Output the [X, Y] coordinate of the center of the cell containing the given text.  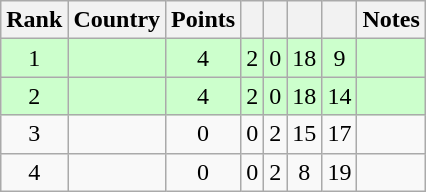
14 [340, 96]
9 [340, 58]
19 [340, 172]
8 [304, 172]
Country [117, 20]
3 [34, 134]
17 [340, 134]
Rank [34, 20]
Points [204, 20]
Notes [391, 20]
15 [304, 134]
1 [34, 58]
